For the text-containing cell, return its midpoint in [x, y] coordinate format. 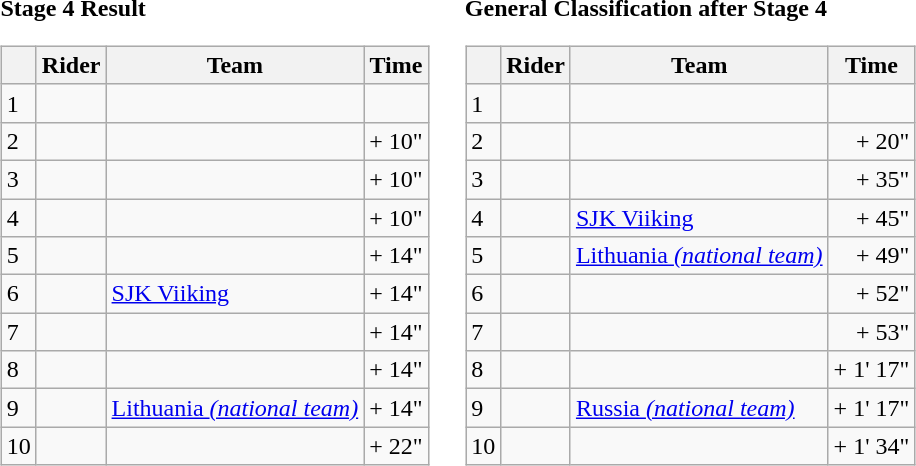
Russia (national team) [699, 408]
+ 45" [872, 217]
+ 49" [872, 256]
+ 35" [872, 179]
+ 20" [872, 141]
+ 53" [872, 332]
+ 1' 34" [872, 446]
+ 52" [872, 294]
+ 22" [396, 446]
